Return [X, Y] of the center of cell containing provided text 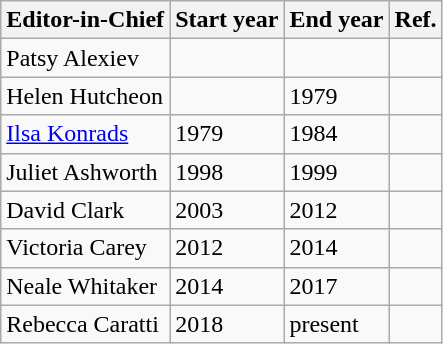
1984 [336, 134]
Patsy Alexiev [86, 58]
Victoria Carey [86, 248]
Ref. [416, 20]
David Clark [86, 210]
2003 [227, 210]
Start year [227, 20]
1998 [227, 172]
2018 [227, 324]
Ilsa Konrads [86, 134]
present [336, 324]
Juliet Ashworth [86, 172]
Editor-in-Chief [86, 20]
End year [336, 20]
Helen Hutcheon [86, 96]
1999 [336, 172]
Neale Whitaker [86, 286]
Rebecca Caratti [86, 324]
2017 [336, 286]
